Locate the cell with the specified text and output its (x, y) center coordinate. 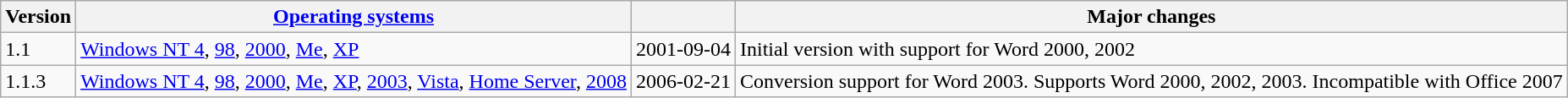
1.1 (39, 49)
Major changes (1151, 17)
Windows NT 4, 98, 2000, Me, XP (354, 49)
2001-09-04 (683, 49)
Conversion support for Word 2003. Supports Word 2000, 2002, 2003. Incompatible with Office 2007 (1151, 81)
1.1.3 (39, 81)
Version (39, 17)
Operating systems (354, 17)
Initial version with support for Word 2000, 2002 (1151, 49)
Windows NT 4, 98, 2000, Me, XP, 2003, Vista, Home Server, 2008 (354, 81)
2006-02-21 (683, 81)
